Identify which cell holds the provided text, then report its [X, Y] central coordinate. 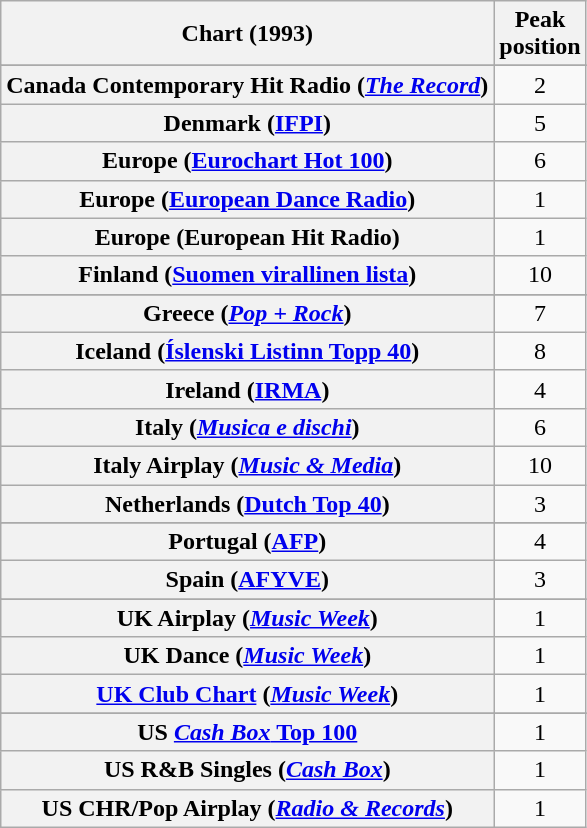
Finland (Suomen virallinen lista) [248, 275]
US CHR/Pop Airplay (Radio & Records) [248, 808]
Portugal (AFP) [248, 542]
UK Dance (Music Week) [248, 656]
UK Club Chart (Music Week) [248, 694]
Europe (European Hit Radio) [248, 237]
Iceland (Íslenski Listinn Topp 40) [248, 351]
5 [540, 123]
Peakposition [540, 34]
Europe (Eurochart Hot 100) [248, 161]
Italy (Musica e dischi) [248, 427]
Ireland (IRMA) [248, 389]
Canada Contemporary Hit Radio (The Record) [248, 85]
Spain (AFYVE) [248, 580]
US R&B Singles (Cash Box) [248, 770]
Greece (Pop + Rock) [248, 313]
UK Airplay (Music Week) [248, 618]
Chart (1993) [248, 34]
Denmark (IFPI) [248, 123]
8 [540, 351]
7 [540, 313]
Italy Airplay (Music & Media) [248, 465]
2 [540, 85]
US Cash Box Top 100 [248, 732]
Europe (European Dance Radio) [248, 199]
Netherlands (Dutch Top 40) [248, 503]
